From the cell containing the given text, extract its center point as (x, y) coordinate. 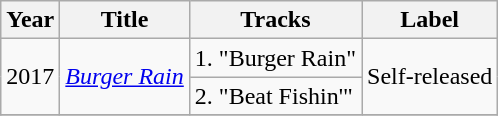
2017 (30, 77)
Title (124, 20)
Year (30, 20)
Label (430, 20)
Tracks (275, 20)
Self-released (430, 77)
1. "Burger Rain" (275, 58)
Burger Rain (124, 77)
2. "Beat Fishin'" (275, 96)
